For the text-containing cell, return its midpoint in [x, y] coordinate format. 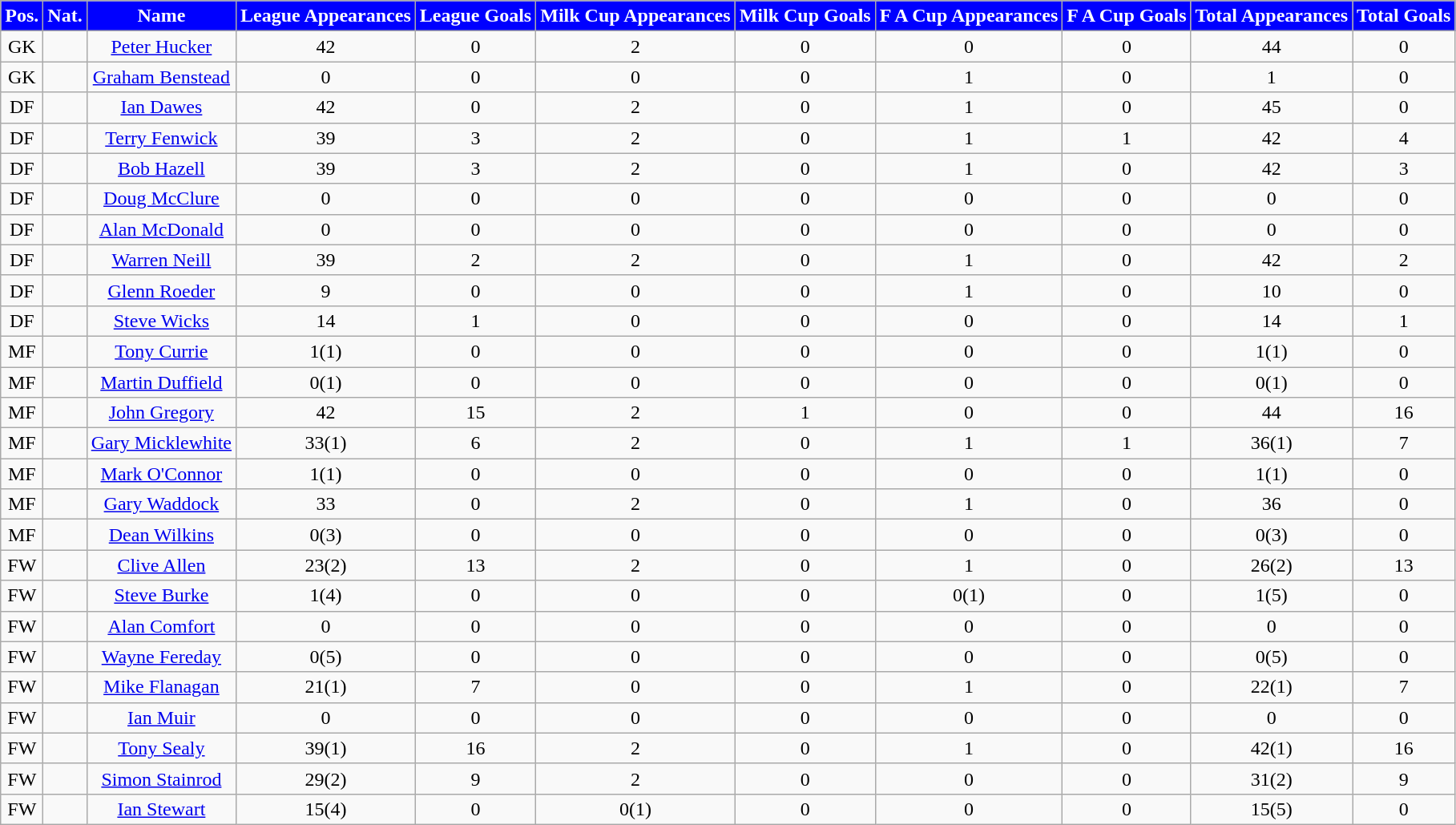
Simon Stainrod [161, 778]
36(1) [1272, 443]
Wayne Fereday [161, 657]
36 [1272, 504]
10 [1272, 290]
Alan McDonald [161, 229]
Dean Wilkins [161, 535]
Martin Duffield [161, 382]
15 [475, 413]
26(2) [1272, 565]
31(2) [1272, 778]
Ian Dawes [161, 107]
22(1) [1272, 687]
Doug McClure [161, 199]
29(2) [326, 778]
45 [1272, 107]
Pos. [22, 16]
1(5) [1272, 596]
Milk Cup Appearances [635, 16]
21(1) [326, 687]
Ian Muir [161, 718]
F A Cup Appearances [969, 16]
Mark O'Connor [161, 474]
Tony Sealy [161, 748]
League Goals [475, 16]
F A Cup Goals [1127, 16]
Gary Micklewhite [161, 443]
Nat. [65, 16]
4 [1404, 138]
6 [475, 443]
Terry Fenwick [161, 138]
Alan Comfort [161, 626]
42(1) [1272, 748]
Ian Stewart [161, 809]
Mike Flanagan [161, 687]
Tony Currie [161, 351]
League Appearances [326, 16]
33 [326, 504]
John Gregory [161, 413]
Total Appearances [1272, 16]
15(5) [1272, 809]
33(1) [326, 443]
Steve Burke [161, 596]
15(4) [326, 809]
Peter Hucker [161, 47]
Name [161, 16]
Milk Cup Goals [805, 16]
Steve Wicks [161, 321]
Total Goals [1404, 16]
Clive Allen [161, 565]
Bob Hazell [161, 168]
Warren Neill [161, 260]
39(1) [326, 748]
Glenn Roeder [161, 290]
1(4) [326, 596]
Graham Benstead [161, 77]
23(2) [326, 565]
Gary Waddock [161, 504]
